Determine the (X, Y) coordinate at the center of the cell enclosing the given text.  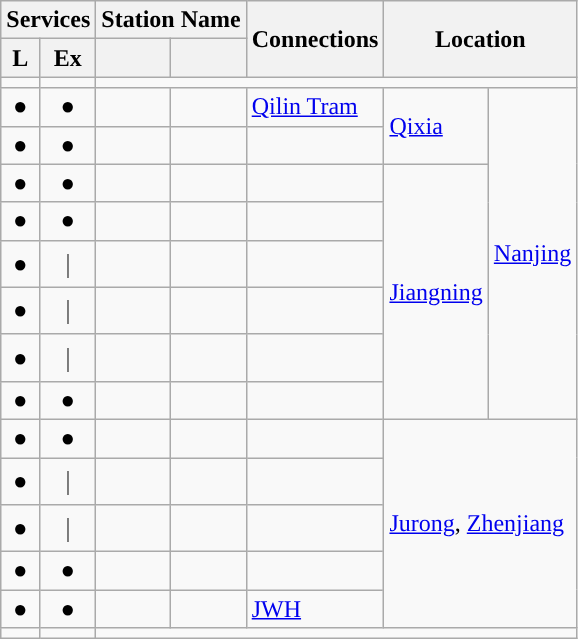
Services (48, 20)
Connections (315, 39)
Qixia (436, 126)
Jiangning (436, 292)
Station Name (171, 20)
Jurong, Zhenjiang (480, 523)
Qilin Tram (315, 107)
Nanjing (532, 254)
JWH (315, 609)
L (20, 58)
Ex (68, 58)
Location (480, 39)
